Extract the [x, y] coordinate from the center of the cell holding the provided text.  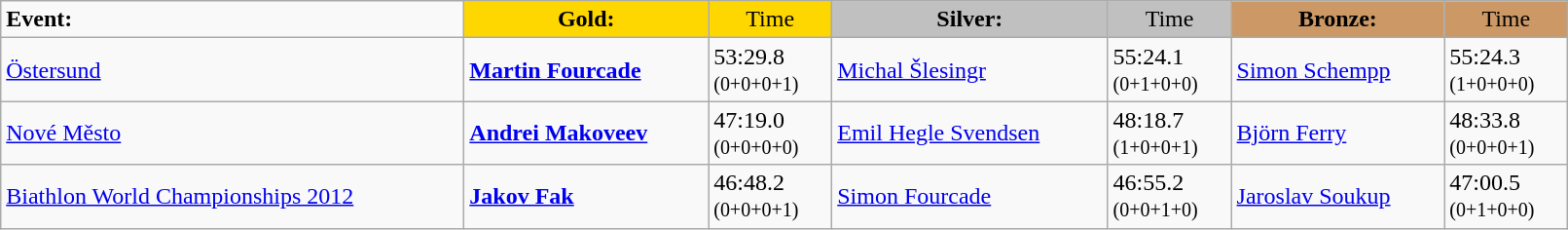
Biathlon World Championships 2012 [233, 197]
Jaroslav Soukup [1337, 197]
Event: [233, 19]
Bronze: [1337, 19]
Emil Hegle Svendsen [969, 133]
55:24.3 (1+0+0+0) [1507, 70]
Östersund [233, 70]
Martin Fourcade [586, 70]
Gold: [586, 19]
46:48.2(0+0+0+1) [771, 197]
53:29.8(0+0+0+1) [771, 70]
Simon Fourcade [969, 197]
Jakov Fak [586, 197]
Simon Schempp [1337, 70]
47:19.0(0+0+0+0) [771, 133]
Andrei Makoveev [586, 133]
Björn Ferry [1337, 133]
47:00.5(0+1+0+0) [1507, 197]
Silver: [969, 19]
48:18.7(1+0+0+1) [1170, 133]
46:55.2(0+0+1+0) [1170, 197]
48:33.8(0+0+0+1) [1507, 133]
Michal Šlesingr [969, 70]
55:24.1 (0+1+0+0) [1170, 70]
Nové Město [233, 133]
